Output the [X, Y] coordinate of the center of the cell containing the given text.  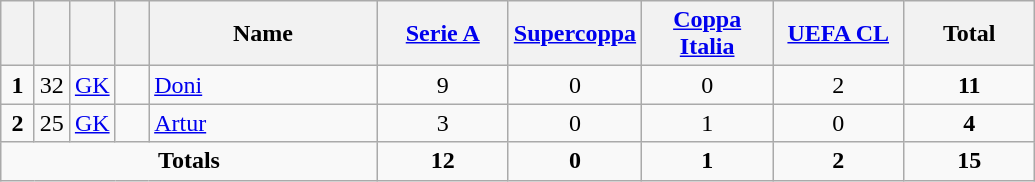
32 [52, 85]
Coppa Italia [708, 34]
9 [442, 85]
Total [970, 34]
3 [442, 123]
Artur [264, 123]
25 [52, 123]
Doni [264, 85]
4 [970, 123]
Supercoppa [574, 34]
12 [442, 161]
Name [264, 34]
11 [970, 85]
UEFA CL [838, 34]
Totals [189, 161]
Serie A [442, 34]
15 [970, 161]
